Extract the (X, Y) coordinate from the center of the cell holding the provided text.  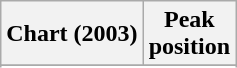
Chart (2003) (72, 34)
Peakposition (189, 34)
